Determine the (X, Y) coordinate at the center of the cell enclosing the given text.  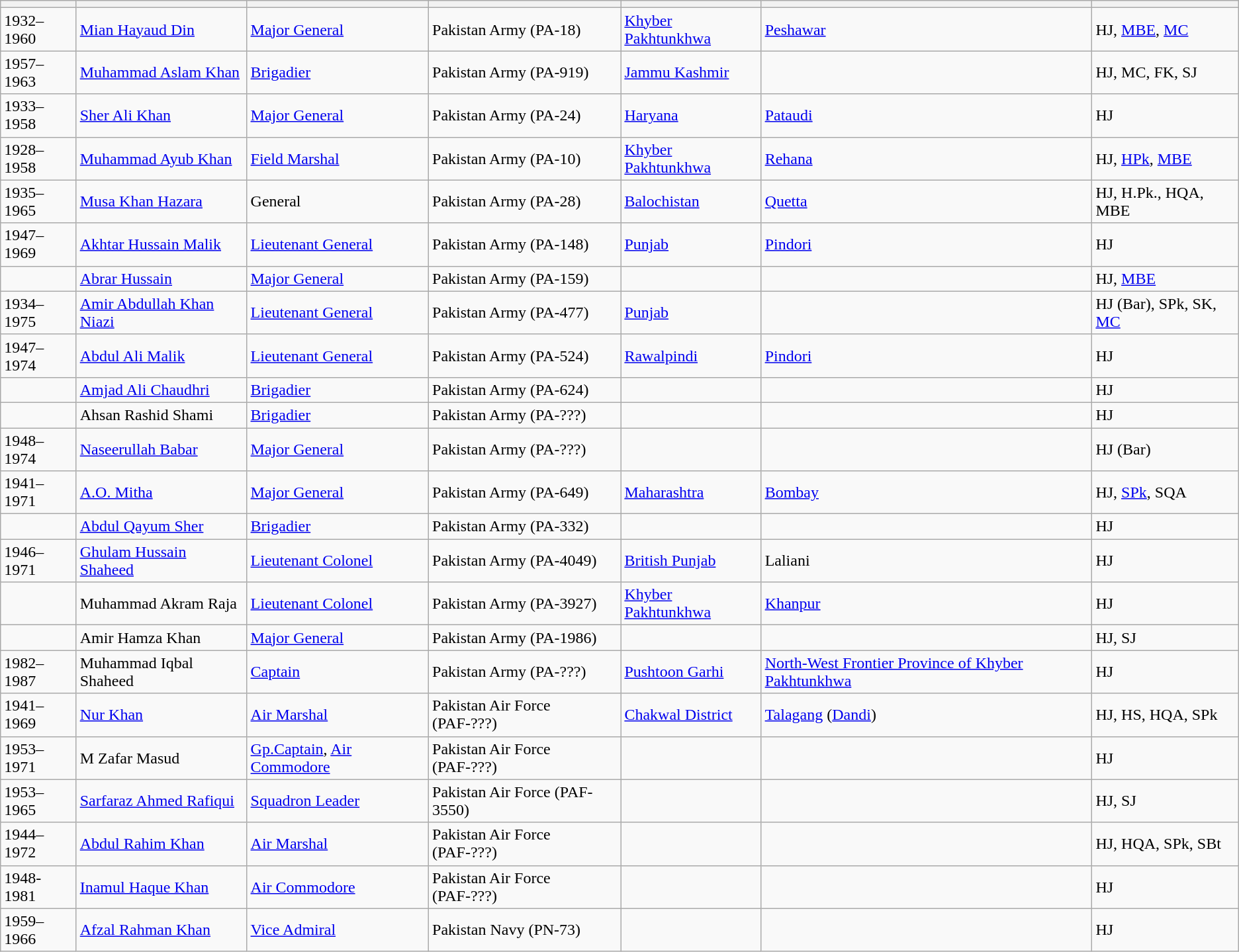
British Punjab (691, 561)
Afzal Rahman Khan (161, 930)
Laliani (927, 561)
Quetta (927, 201)
HJ, HS, HQA, SPk (1165, 714)
1982–1987 (38, 672)
Muhammad Iqbal Shaheed (161, 672)
Haryana (691, 115)
Chakwal District (691, 714)
Nur Khan (161, 714)
Pakistan Army (PA-28) (525, 201)
1928–1958 (38, 159)
Air Commodore (338, 887)
HJ (Bar) (1165, 449)
Naseerullah Babar (161, 449)
Khanpur (927, 603)
Pakistan Army (PA-18) (525, 29)
Squadron Leader (338, 801)
Captain (338, 672)
1948–1974 (38, 449)
Amir Abdullah Khan Niazi (161, 312)
HJ, MC, FK, SJ (1165, 73)
Pakistan Army (PA-4049) (525, 561)
1941–1969 (38, 714)
Peshawar (927, 29)
Sher Ali Khan (161, 115)
Pakistan Army (PA-477) (525, 312)
Pushtoon Garhi (691, 672)
Ghulam Hussain Shaheed (161, 561)
HJ (Bar), SPk, SK, MC (1165, 312)
Pakistan Army (PA-10) (525, 159)
1935–1965 (38, 201)
Inamul Haque Khan (161, 887)
Musa Khan Hazara (161, 201)
Muhammad Akram Raja (161, 603)
1948-1981 (38, 887)
Talagang (Dandi) (927, 714)
Pakistan Army (PA-3927) (525, 603)
Jammu Kashmir (691, 73)
Muhammad Aslam Khan (161, 73)
Pakistan Army (PA-624) (525, 390)
HJ, HPk, MBE (1165, 159)
Field Marshal (338, 159)
Pakistan Army (PA-919) (525, 73)
Maharashtra (691, 492)
North-West Frontier Province of Khyber Pakhtunkhwa (927, 672)
Pakistan Army (PA-524) (525, 356)
Abdul Qayum Sher (161, 527)
1957–1963 (38, 73)
1941–1971 (38, 492)
1946–1971 (38, 561)
Rawalpindi (691, 356)
1947–1969 (38, 245)
Pakistan Air Force (PAF-3550) (525, 801)
HJ, H.Pk., HQA, MBE (1165, 201)
Pakistan Army (PA-148) (525, 245)
Sarfaraz Ahmed Rafiqui (161, 801)
1933–1958 (38, 115)
M Zafar Masud (161, 758)
Akhtar Hussain Malik (161, 245)
HJ, MBE, MC (1165, 29)
1953–1965 (38, 801)
HJ, HQA, SPk, SBt (1165, 844)
Pataudi (927, 115)
A.O. Mitha (161, 492)
Mian Hayaud Din (161, 29)
1947–1974 (38, 356)
Abdul Ali Malik (161, 356)
Balochistan (691, 201)
HJ, MBE (1165, 279)
Pakistan Army (PA-332) (525, 527)
Gp.Captain, Air Commodore (338, 758)
Muhammad Ayub Khan (161, 159)
Bombay (927, 492)
Rehana (927, 159)
Abdul Rahim Khan (161, 844)
HJ, SPk, SQA (1165, 492)
Vice Admiral (338, 930)
Pakistan Army (PA-159) (525, 279)
1932–1960 (38, 29)
Pakistan Army (PA-1986) (525, 638)
Ahsan Rashid Shami (161, 415)
Amjad Ali Chaudhri (161, 390)
Amir Hamza Khan (161, 638)
Pakistan Navy (PN-73) (525, 930)
Pakistan Army (PA-649) (525, 492)
General (338, 201)
1934–1975 (38, 312)
1953–1971 (38, 758)
Pakistan Army (PA-24) (525, 115)
Abrar Hussain (161, 279)
1959–1966 (38, 930)
1944–1972 (38, 844)
